Detect which cell encompasses the target text, then output its [X, Y] center coordinate. 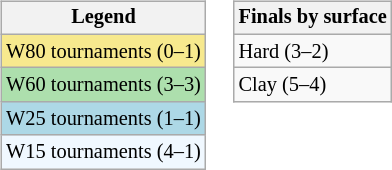
W60 tournaments (3–3) [103, 85]
W25 tournaments (1–1) [103, 119]
Hard (3–2) [313, 51]
Finals by surface [313, 18]
W15 tournaments (4–1) [103, 152]
W80 tournaments (0–1) [103, 51]
Legend [103, 18]
Clay (5–4) [313, 85]
